From the cell containing the given text, extract its center point as (X, Y) coordinate. 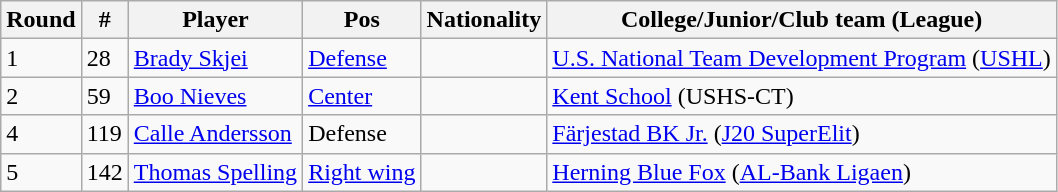
Boo Nieves (215, 96)
59 (104, 96)
Player (215, 20)
Center (362, 96)
Herning Blue Fox (AL-Bank Ligaen) (802, 172)
# (104, 20)
Pos (362, 20)
119 (104, 134)
142 (104, 172)
Calle Andersson (215, 134)
Round (41, 20)
5 (41, 172)
28 (104, 58)
Kent School (USHS-CT) (802, 96)
Brady Skjei (215, 58)
4 (41, 134)
Right wing (362, 172)
1 (41, 58)
College/Junior/Club team (League) (802, 20)
Färjestad BK Jr. (J20 SuperElit) (802, 134)
2 (41, 96)
U.S. National Team Development Program (USHL) (802, 58)
Thomas Spelling (215, 172)
Nationality (484, 20)
